Capture the cell that displays the provided text and extract its [X, Y] central coordinate. 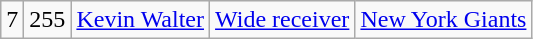
Wide receiver [282, 20]
Kevin Walter [140, 20]
255 [48, 20]
7 [12, 20]
New York Giants [444, 20]
